Search for the cell housing the specified text and yield its [X, Y] center coordinate. 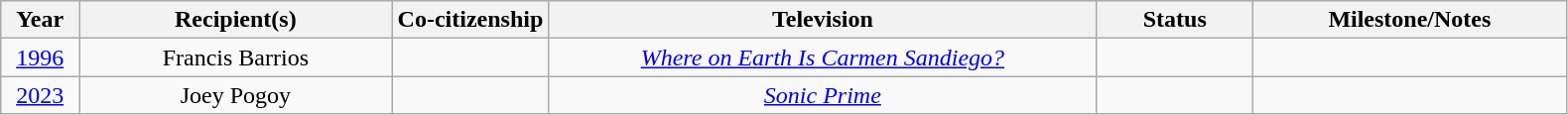
Co-citizenship [470, 20]
Recipient(s) [236, 20]
1996 [40, 57]
Sonic Prime [823, 95]
Where on Earth Is Carmen Sandiego? [823, 57]
2023 [40, 95]
Year [40, 20]
Joey Pogoy [236, 95]
Francis Barrios [236, 57]
Milestone/Notes [1409, 20]
Status [1175, 20]
Television [823, 20]
